Output the (x, y) coordinate of the center of the cell containing the given text.  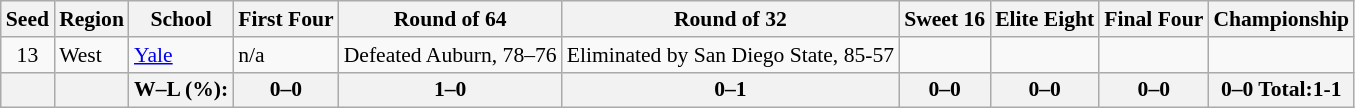
Round of 64 (450, 19)
Eliminated by San Diego State, 85-57 (730, 55)
Round of 32 (730, 19)
Championship (1281, 19)
Region (92, 19)
13 (28, 55)
School (181, 19)
n/a (286, 55)
Yale (181, 55)
West (92, 55)
First Four (286, 19)
Sweet 16 (944, 19)
Elite Eight (1044, 19)
0–1 (730, 90)
Defeated Auburn, 78–76 (450, 55)
1–0 (450, 90)
Final Four (1154, 19)
W–L (%): (181, 90)
0–0 Total:1-1 (1281, 90)
Seed (28, 19)
